Extract the [x, y] coordinate from the center of the cell holding the provided text.  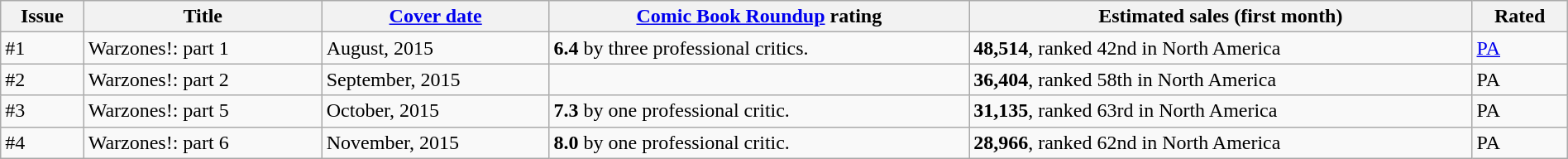
Rated [1520, 17]
Warzones!: part 1 [203, 48]
Estimated sales (first month) [1221, 17]
Title [203, 17]
Warzones!: part 2 [203, 79]
Issue [42, 17]
28,966, ranked 62nd in North America [1221, 142]
36,404, ranked 58th in North America [1221, 79]
7.3 by one professional critic. [759, 111]
#4 [42, 142]
48,514, ranked 42nd in North America [1221, 48]
Warzones!: part 5 [203, 111]
August, 2015 [435, 48]
October, 2015 [435, 111]
September, 2015 [435, 79]
#3 [42, 111]
#1 [42, 48]
8.0 by one professional critic. [759, 142]
#2 [42, 79]
November, 2015 [435, 142]
6.4 by three professional critics. [759, 48]
Cover date [435, 17]
Warzones!: part 6 [203, 142]
31,135, ranked 63rd in North America [1221, 111]
Comic Book Roundup rating [759, 17]
